Search for the cell housing the specified text and yield its (x, y) center coordinate. 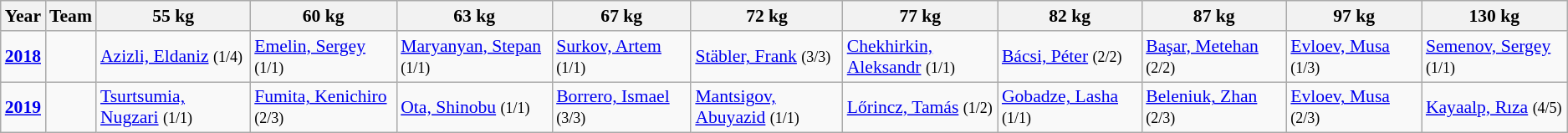
77 kg (920, 16)
Emelin, Sergey (1/1) (323, 57)
Başar, Metehan (2/2) (1214, 57)
Beleniuk, Zhan (2/3) (1214, 107)
2019 (23, 107)
Gobadze, Lasha (1/1) (1070, 107)
Chekhirkin, Aleksandr (1/1) (920, 57)
63 kg (474, 16)
72 kg (766, 16)
Fumita, Kenichiro (2/3) (323, 107)
Maryanyan, Stepan (1/1) (474, 57)
Ota, Shinobu (1/1) (474, 107)
87 kg (1214, 16)
60 kg (323, 16)
Evloev, Musa (2/3) (1354, 107)
Surkov, Artem (1/1) (621, 57)
2018 (23, 57)
Borrero, Ismael (3/3) (621, 107)
97 kg (1354, 16)
67 kg (621, 16)
Evloev, Musa (1/3) (1354, 57)
Azizli, Eldaniz (1/4) (173, 57)
130 kg (1494, 16)
Mantsigov, Abuyazid (1/1) (766, 107)
Stäbler, Frank (3/3) (766, 57)
Kayaalp, Rıza (4/5) (1494, 107)
Semenov, Sergey (1/1) (1494, 57)
Team (70, 16)
Bácsi, Péter (2/2) (1070, 57)
Tsurtsumia, Nugzari (1/1) (173, 107)
82 kg (1070, 16)
55 kg (173, 16)
Year (23, 16)
Lőrincz, Tamás (1/2) (920, 107)
